Extract the (X, Y) coordinate from the center of the cell holding the provided text.  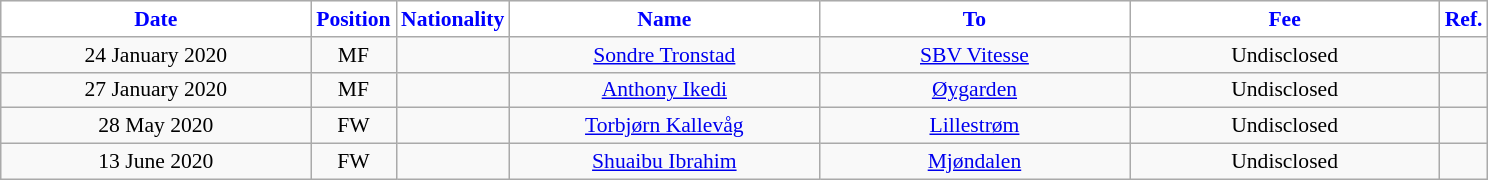
Øygarden (974, 90)
Lillestrøm (974, 126)
27 January 2020 (156, 90)
Anthony Ikedi (664, 90)
13 June 2020 (156, 162)
24 January 2020 (156, 55)
Shuaibu Ibrahim (664, 162)
SBV Vitesse (974, 55)
Nationality (452, 19)
Mjøndalen (974, 162)
Position (354, 19)
28 May 2020 (156, 126)
Fee (1285, 19)
Name (664, 19)
Ref. (1464, 19)
Sondre Tronstad (664, 55)
Date (156, 19)
To (974, 19)
Torbjørn Kallevåg (664, 126)
